Determine the [X, Y] coordinate at the center of the cell enclosing the given text.  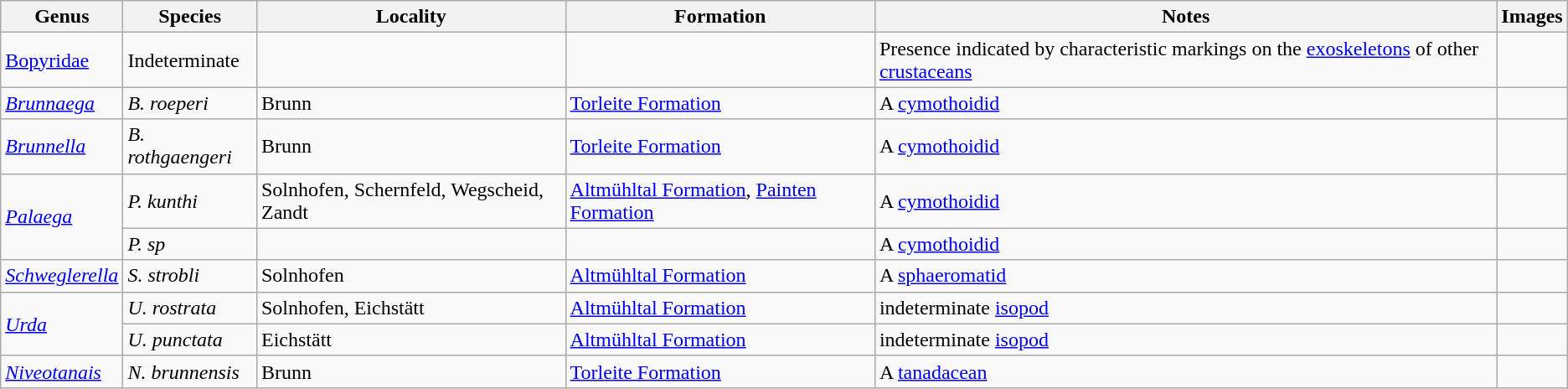
S. strobli [190, 276]
Species [190, 17]
Images [1532, 17]
Brunnaega [62, 103]
Eichstätt [410, 340]
Notes [1185, 17]
Schweglerella [62, 276]
Altmühltal Formation, Painten Formation [720, 201]
P. sp [190, 244]
Urda [62, 324]
Niveotanais [62, 371]
B. rothgaengeri [190, 146]
U. rostrata [190, 308]
Solnhofen, Eichstätt [410, 308]
P. kunthi [190, 201]
Solnhofen [410, 276]
Genus [62, 17]
A tanadacean [1185, 371]
Indeterminate [190, 60]
Presence indicated by characteristic markings on the exoskeletons of other crustaceans [1185, 60]
Formation [720, 17]
A sphaeromatid [1185, 276]
Bopyridae [62, 60]
Locality [410, 17]
Brunnella [62, 146]
N. brunnensis [190, 371]
B. roeperi [190, 103]
U. punctata [190, 340]
Palaega [62, 216]
Solnhofen, Schernfeld, Wegscheid, Zandt [410, 201]
